Locate the cell with the specified text and output its (x, y) center coordinate. 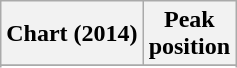
Peakposition (189, 34)
Chart (2014) (72, 34)
